Return [x, y] of the center of cell containing provided text 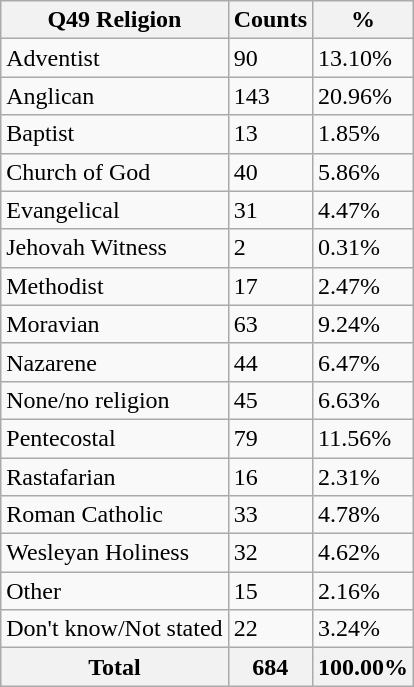
90 [270, 58]
Evangelical [114, 210]
15 [270, 591]
16 [270, 477]
Rastafarian [114, 477]
3.24% [364, 629]
11.56% [364, 438]
4.62% [364, 553]
2.16% [364, 591]
Other [114, 591]
6.63% [364, 400]
5.86% [364, 172]
Don't know/Not stated [114, 629]
4.78% [364, 515]
22 [270, 629]
13 [270, 134]
Methodist [114, 286]
13.10% [364, 58]
1.85% [364, 134]
0.31% [364, 248]
None/no religion [114, 400]
79 [270, 438]
40 [270, 172]
32 [270, 553]
Counts [270, 20]
143 [270, 96]
17 [270, 286]
44 [270, 362]
Pentecostal [114, 438]
Q49 Religion [114, 20]
Wesleyan Holiness [114, 553]
45 [270, 400]
2.31% [364, 477]
6.47% [364, 362]
Anglican [114, 96]
Nazarene [114, 362]
Baptist [114, 134]
2 [270, 248]
33 [270, 515]
4.47% [364, 210]
31 [270, 210]
Roman Catholic [114, 515]
63 [270, 324]
9.24% [364, 324]
Moravian [114, 324]
20.96% [364, 96]
2.47% [364, 286]
% [364, 20]
Church of God [114, 172]
684 [270, 667]
Total [114, 667]
100.00% [364, 667]
Jehovah Witness [114, 248]
Adventist [114, 58]
